Search for the cell housing the specified text and yield its (X, Y) center coordinate. 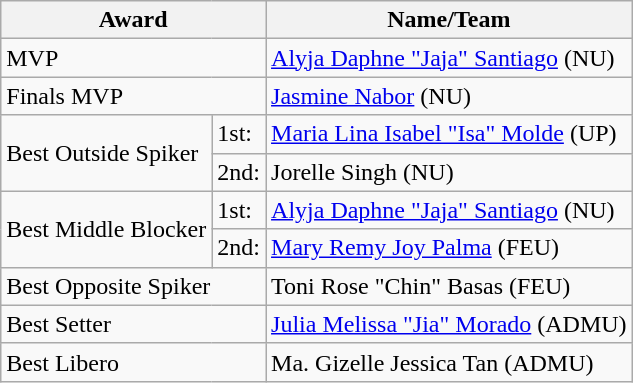
Jorelle Singh (NU) (450, 172)
Julia Melissa "Jia" Morado (ADMU) (450, 324)
Jasmine Nabor (NU) (450, 96)
Mary Remy Joy Palma (FEU) (450, 248)
Best Middle Blocker (106, 229)
Toni Rose "Chin" Basas (FEU) (450, 286)
Maria Lina Isabel "Isa" Molde (UP) (450, 134)
MVP (134, 58)
Finals MVP (134, 96)
Award (134, 20)
Best Setter (134, 324)
Name/Team (450, 20)
Best Libero (134, 362)
Best Outside Spiker (106, 153)
Ma. Gizelle Jessica Tan (ADMU) (450, 362)
Best Opposite Spiker (134, 286)
